Pinpoint the cell where the given text exists, returning its [x, y] midpoint coordinate. 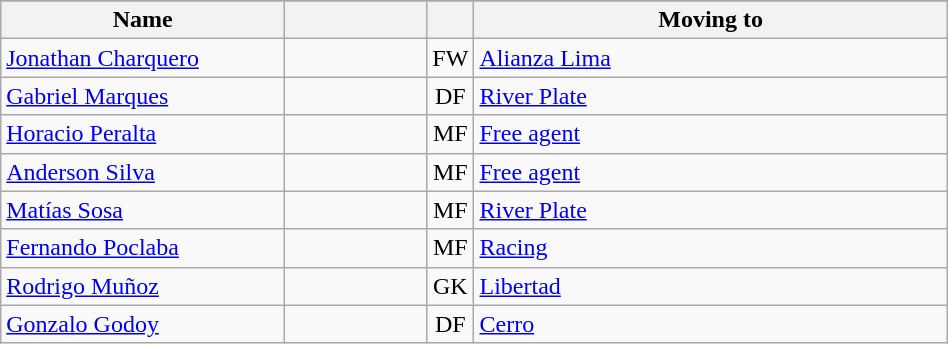
Horacio Peralta [143, 134]
Fernando Poclaba [143, 248]
Matías Sosa [143, 210]
Gonzalo Godoy [143, 324]
Moving to [710, 20]
Libertad [710, 286]
Cerro [710, 324]
Jonathan Charquero [143, 58]
Anderson Silva [143, 172]
Racing [710, 248]
FW [450, 58]
Name [143, 20]
GK [450, 286]
Gabriel Marques [143, 96]
Rodrigo Muñoz [143, 286]
Alianza Lima [710, 58]
